Scan for the cell matching the given text and deliver its [X, Y] coordinate at center. 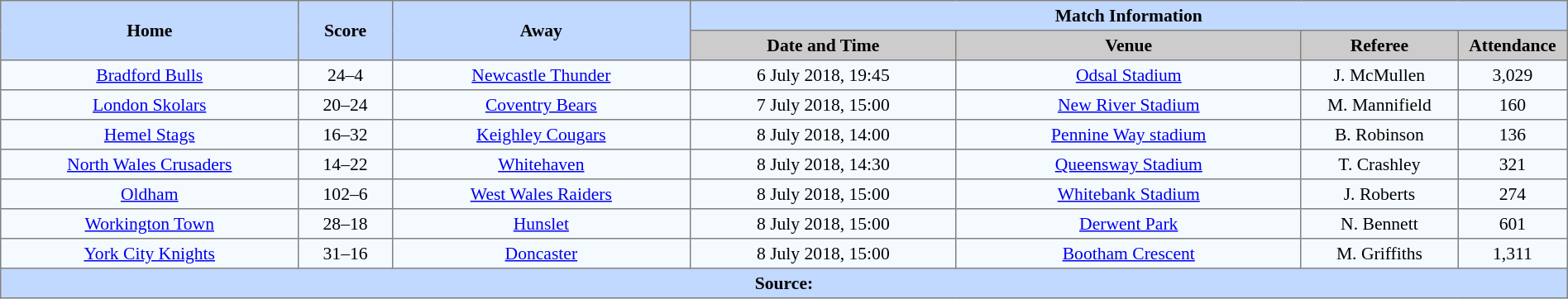
Home [150, 31]
16–32 [346, 135]
Whitebank Stadium [1128, 194]
160 [1513, 105]
24–4 [346, 75]
West Wales Raiders [541, 194]
Queensway Stadium [1128, 164]
7 July 2018, 15:00 [823, 105]
J. Roberts [1379, 194]
Source: [784, 283]
3,029 [1513, 75]
8 July 2018, 14:30 [823, 164]
601 [1513, 224]
J. McMullen [1379, 75]
Oldham [150, 194]
102–6 [346, 194]
Score [346, 31]
Bootham Crescent [1128, 254]
York City Knights [150, 254]
321 [1513, 164]
London Skolars [150, 105]
Hemel Stags [150, 135]
New River Stadium [1128, 105]
Away [541, 31]
31–16 [346, 254]
M. Griffiths [1379, 254]
Pennine Way stadium [1128, 135]
Whitehaven [541, 164]
Derwent Park [1128, 224]
Odsal Stadium [1128, 75]
Newcastle Thunder [541, 75]
T. Crashley [1379, 164]
Bradford Bulls [150, 75]
136 [1513, 135]
N. Bennett [1379, 224]
Doncaster [541, 254]
Date and Time [823, 45]
Match Information [1128, 16]
274 [1513, 194]
28–18 [346, 224]
8 July 2018, 14:00 [823, 135]
Keighley Cougars [541, 135]
Attendance [1513, 45]
Coventry Bears [541, 105]
Hunslet [541, 224]
1,311 [1513, 254]
14–22 [346, 164]
Referee [1379, 45]
20–24 [346, 105]
B. Robinson [1379, 135]
6 July 2018, 19:45 [823, 75]
Workington Town [150, 224]
M. Mannifield [1379, 105]
North Wales Crusaders [150, 164]
Venue [1128, 45]
